Locate the cell with the specified text and output its (x, y) center coordinate. 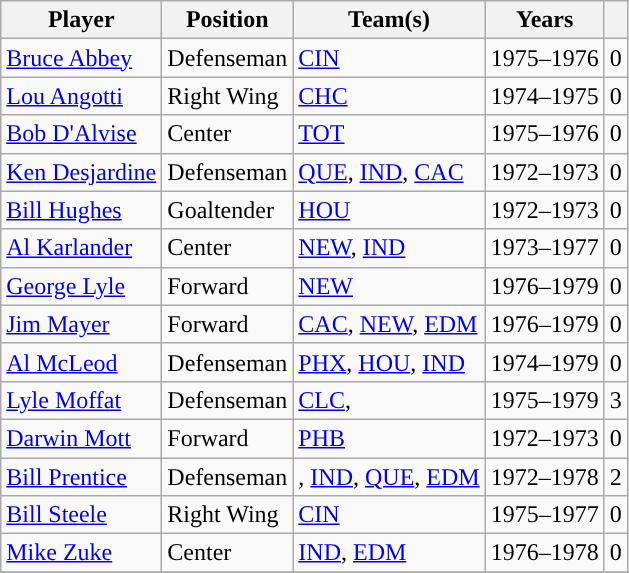
George Lyle (82, 286)
TOT (389, 134)
CAC, NEW, EDM (389, 324)
1972–1978 (544, 477)
Player (82, 20)
1974–1979 (544, 362)
3 (616, 400)
Al Karlander (82, 248)
Bill Steele (82, 515)
Lou Angotti (82, 96)
Jim Mayer (82, 324)
1976–1978 (544, 553)
1974–1975 (544, 96)
Mike Zuke (82, 553)
CLC, (389, 400)
Lyle Moffat (82, 400)
HOU (389, 210)
Al McLeod (82, 362)
, IND, QUE, EDM (389, 477)
Bruce Abbey (82, 58)
IND, EDM (389, 553)
Bill Prentice (82, 477)
2 (616, 477)
Bob D'Alvise (82, 134)
Position (228, 20)
CHC (389, 96)
QUE, IND, CAC (389, 172)
NEW (389, 286)
1975–1979 (544, 400)
Darwin Mott (82, 438)
NEW, IND (389, 248)
PHB (389, 438)
PHX, HOU, IND (389, 362)
Years (544, 20)
1973–1977 (544, 248)
Bill Hughes (82, 210)
1975–1977 (544, 515)
Team(s) (389, 20)
Ken Desjardine (82, 172)
Goaltender (228, 210)
